Provide the [x, y] coordinate of the cell's center where the given text is located.  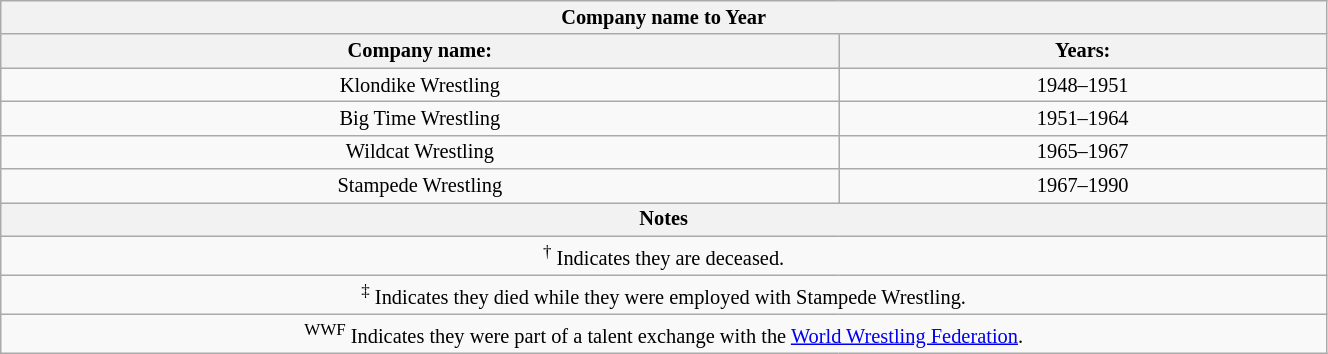
Notes [664, 219]
1967–1990 [1083, 186]
Big Time Wrestling [420, 118]
† Indicates they are deceased. [664, 256]
Years: [1083, 51]
WWF Indicates they were part of a talent exchange with the World Wrestling Federation. [664, 334]
1948–1951 [1083, 85]
1951–1964 [1083, 118]
‡ Indicates they died while they were employed with Stampede Wrestling. [664, 294]
Stampede Wrestling [420, 186]
1965–1967 [1083, 152]
Company name: [420, 51]
Klondike Wrestling [420, 85]
Company name to Year [664, 17]
Wildcat Wrestling [420, 152]
